Find where the given text appears and provide that cell's center as (x, y) coordinate. 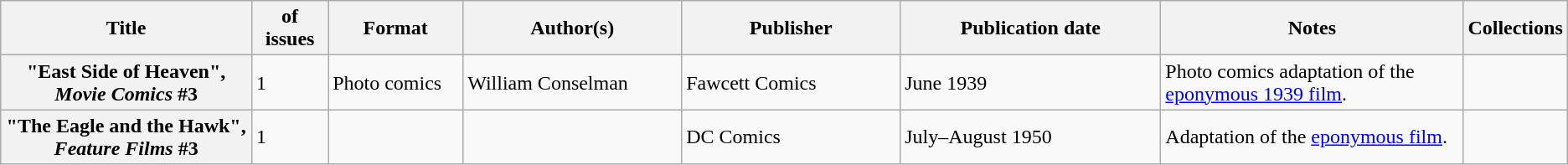
Photo comics adaptation of the eponymous 1939 film. (1312, 82)
"East Side of Heaven", Movie Comics #3 (126, 82)
Adaptation of the eponymous film. (1312, 137)
of issues (290, 28)
Publication date (1030, 28)
DC Comics (791, 137)
Format (395, 28)
Collections (1515, 28)
Photo comics (395, 82)
Publisher (791, 28)
June 1939 (1030, 82)
Fawcett Comics (791, 82)
Author(s) (573, 28)
Title (126, 28)
July–August 1950 (1030, 137)
"The Eagle and the Hawk", Feature Films #3 (126, 137)
William Conselman (573, 82)
Notes (1312, 28)
